Detect which cell encompasses the target text, then output its (X, Y) center coordinate. 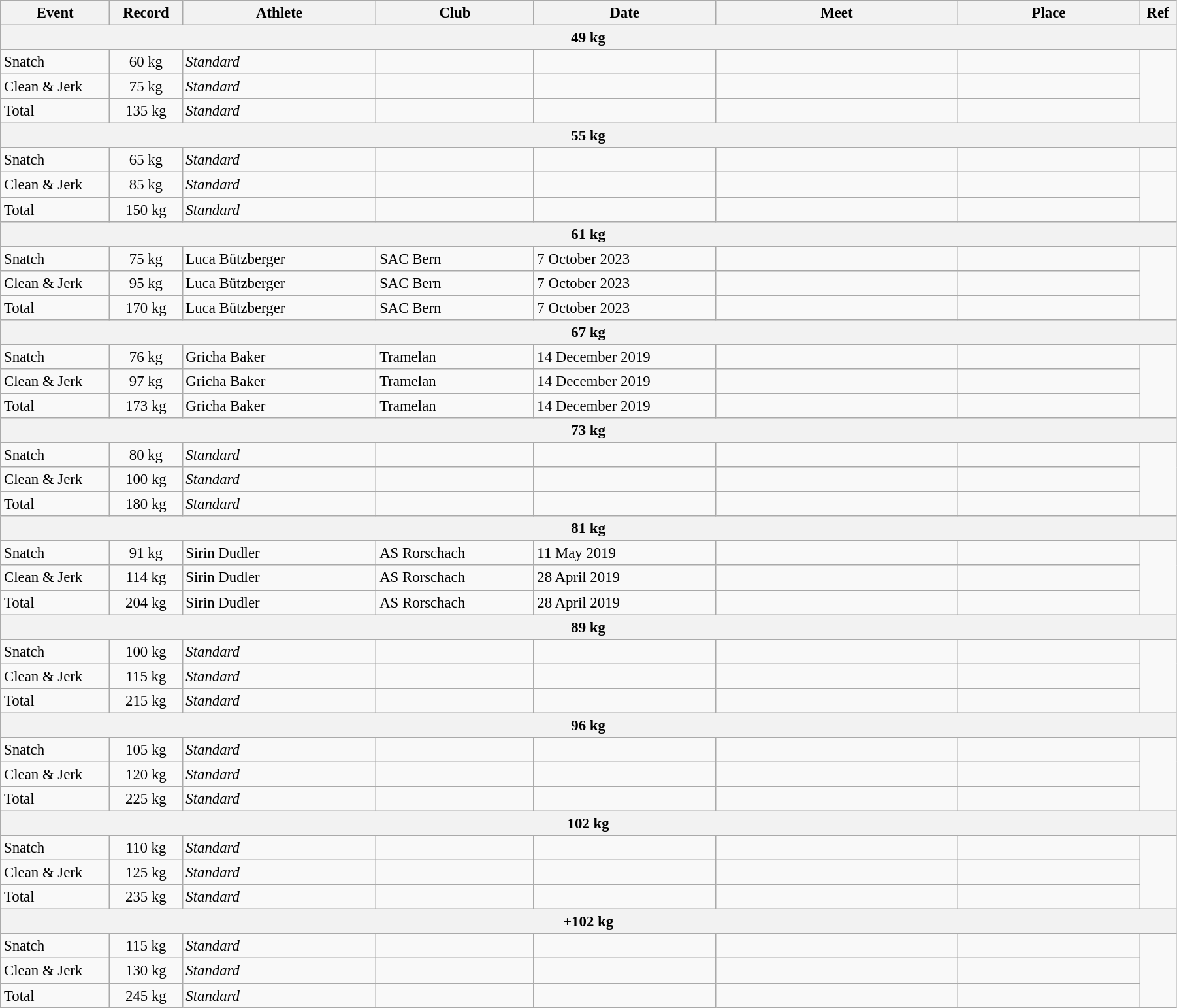
95 kg (146, 283)
Record (146, 13)
+102 kg (588, 922)
81 kg (588, 528)
204 kg (146, 602)
235 kg (146, 897)
135 kg (146, 111)
102 kg (588, 824)
130 kg (146, 971)
89 kg (588, 627)
Place (1048, 13)
Event (55, 13)
105 kg (146, 750)
215 kg (146, 701)
Ref (1158, 13)
120 kg (146, 774)
85 kg (146, 185)
Athlete (280, 13)
80 kg (146, 455)
173 kg (146, 406)
60 kg (146, 62)
61 kg (588, 234)
55 kg (588, 136)
180 kg (146, 504)
225 kg (146, 799)
Date (624, 13)
150 kg (146, 210)
97 kg (146, 382)
91 kg (146, 553)
114 kg (146, 578)
96 kg (588, 725)
Club (455, 13)
125 kg (146, 873)
73 kg (588, 431)
11 May 2019 (624, 553)
170 kg (146, 308)
49 kg (588, 38)
65 kg (146, 160)
76 kg (146, 357)
67 kg (588, 333)
110 kg (146, 848)
Meet (836, 13)
245 kg (146, 996)
